Locate the cell with the specified text and output its (x, y) center coordinate. 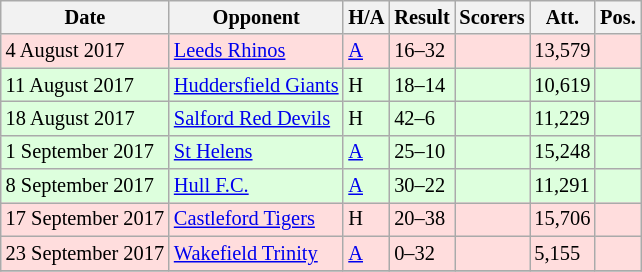
5,155 (563, 253)
Scorers (492, 17)
13,579 (563, 51)
Date (85, 17)
42–6 (422, 118)
23 September 2017 (85, 253)
30–22 (422, 186)
15,706 (563, 219)
Result (422, 17)
20–38 (422, 219)
Leeds Rhinos (256, 51)
18–14 (422, 85)
17 September 2017 (85, 219)
H/A (366, 17)
Hull F.C. (256, 186)
25–10 (422, 152)
11 August 2017 (85, 85)
Pos. (618, 17)
15,248 (563, 152)
4 August 2017 (85, 51)
Castleford Tigers (256, 219)
Huddersfield Giants (256, 85)
11,291 (563, 186)
St Helens (256, 152)
10,619 (563, 85)
18 August 2017 (85, 118)
0–32 (422, 253)
Opponent (256, 17)
11,229 (563, 118)
8 September 2017 (85, 186)
1 September 2017 (85, 152)
Wakefield Trinity (256, 253)
Att. (563, 17)
Salford Red Devils (256, 118)
16–32 (422, 51)
